Locate the cell with the specified text and output its [x, y] center coordinate. 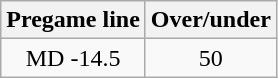
Over/under [210, 20]
Pregame line [74, 20]
MD -14.5 [74, 58]
50 [210, 58]
